Determine the [x, y] coordinate at the center of the cell enclosing the given text.  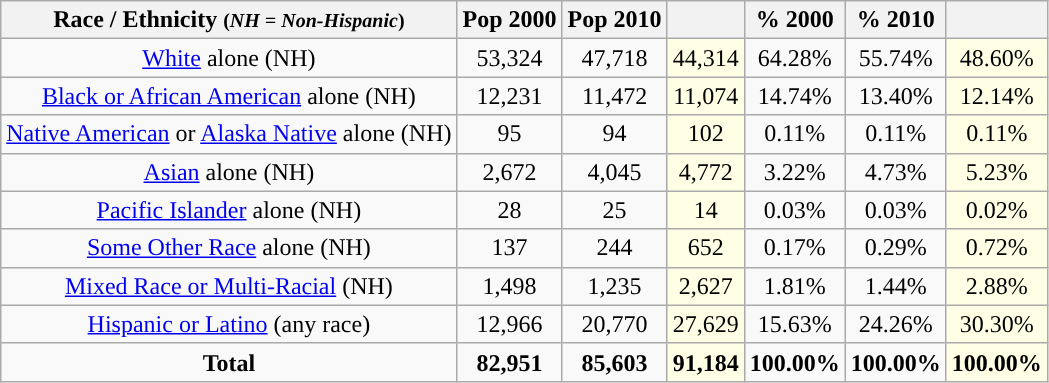
102 [706, 134]
44,314 [706, 58]
2,627 [706, 286]
15.63% [794, 324]
53,324 [510, 58]
Race / Ethnicity (NH = Non-Hispanic) [229, 20]
Mixed Race or Multi-Racial (NH) [229, 286]
Hispanic or Latino (any race) [229, 324]
14 [706, 210]
24.26% [896, 324]
White alone (NH) [229, 58]
82,951 [510, 362]
91,184 [706, 362]
4,045 [614, 172]
Native American or Alaska Native alone (NH) [229, 134]
0.17% [794, 248]
Pop 2010 [614, 20]
0.02% [996, 210]
Pop 2000 [510, 20]
5.23% [996, 172]
1,498 [510, 286]
1,235 [614, 286]
13.40% [896, 96]
Asian alone (NH) [229, 172]
Total [229, 362]
14.74% [794, 96]
Pacific Islander alone (NH) [229, 210]
20,770 [614, 324]
2.88% [996, 286]
Black or African American alone (NH) [229, 96]
% 2000 [794, 20]
27,629 [706, 324]
Some Other Race alone (NH) [229, 248]
95 [510, 134]
55.74% [896, 58]
0.29% [896, 248]
0.72% [996, 248]
28 [510, 210]
11,472 [614, 96]
1.44% [896, 286]
94 [614, 134]
25 [614, 210]
48.60% [996, 58]
% 2010 [896, 20]
4,772 [706, 172]
85,603 [614, 362]
4.73% [896, 172]
3.22% [794, 172]
11,074 [706, 96]
12,231 [510, 96]
30.30% [996, 324]
2,672 [510, 172]
12.14% [996, 96]
652 [706, 248]
12,966 [510, 324]
64.28% [794, 58]
1.81% [794, 286]
137 [510, 248]
47,718 [614, 58]
244 [614, 248]
